Pinpoint the cell where the given text exists, returning its (X, Y) midpoint coordinate. 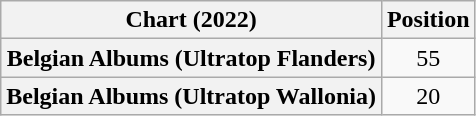
Belgian Albums (Ultratop Wallonia) (192, 96)
55 (428, 58)
20 (428, 96)
Position (428, 20)
Belgian Albums (Ultratop Flanders) (192, 58)
Chart (2022) (192, 20)
